Determine the (X, Y) coordinate at the center of the cell enclosing the given text.  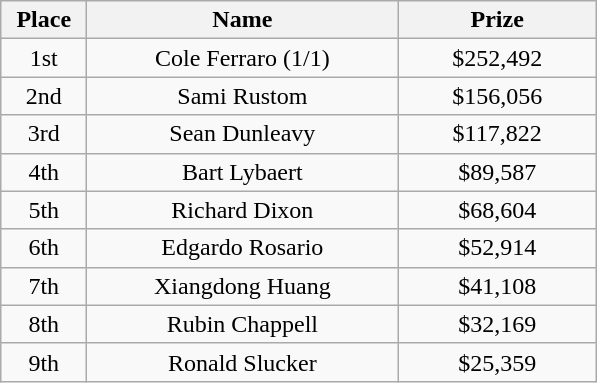
2nd (44, 96)
Name (242, 20)
$89,587 (498, 172)
8th (44, 324)
Sean Dunleavy (242, 134)
6th (44, 248)
1st (44, 58)
Cole Ferraro (1/1) (242, 58)
3rd (44, 134)
$252,492 (498, 58)
Bart Lybaert (242, 172)
$68,604 (498, 210)
Place (44, 20)
Edgardo Rosario (242, 248)
7th (44, 286)
$52,914 (498, 248)
Rubin Chappell (242, 324)
Prize (498, 20)
$117,822 (498, 134)
$32,169 (498, 324)
Richard Dixon (242, 210)
5th (44, 210)
$41,108 (498, 286)
Sami Rustom (242, 96)
Ronald Slucker (242, 362)
$25,359 (498, 362)
$156,056 (498, 96)
9th (44, 362)
Xiangdong Huang (242, 286)
4th (44, 172)
